Identify which cell holds the provided text, then report its [X, Y] central coordinate. 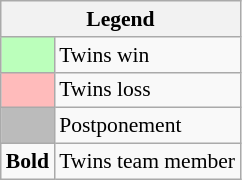
Bold [28, 162]
Twins win [147, 55]
Twins loss [147, 90]
Postponement [147, 126]
Legend [120, 19]
Twins team member [147, 162]
